Find where the given text appears and provide that cell's center as [x, y] coordinate. 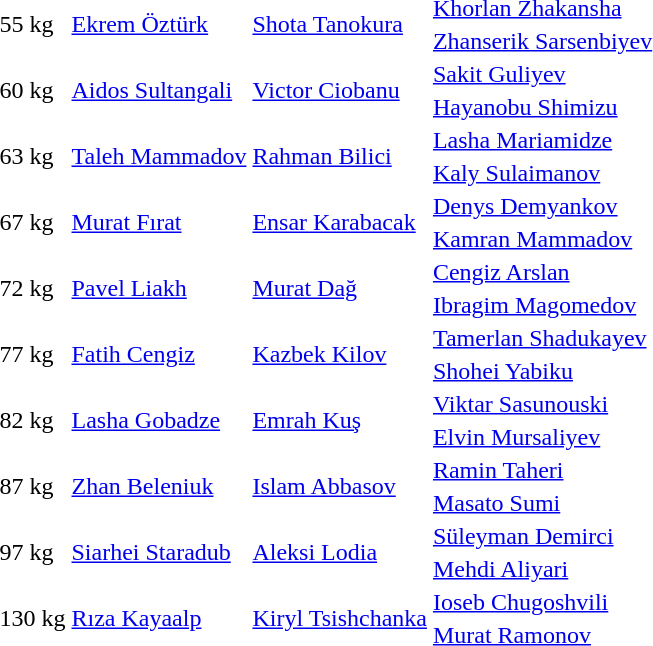
Pavel Liakh [159, 288]
Zhanserik Sarsenbiyev [542, 41]
Aleksi Lodia [340, 552]
Murat Fırat [159, 222]
Murat Dağ [340, 288]
Lasha Mariamidze [542, 140]
Rahman Bilici [340, 156]
Taleh Mammadov [159, 156]
Ibragim Magomedov [542, 305]
Zhan Beleniuk [159, 486]
Fatih Cengiz [159, 354]
Lasha Gobadze [159, 420]
Ensar Karabacak [340, 222]
Mehdi Aliyari [542, 569]
Shohei Yabiku [542, 371]
Viktar Sasunouski [542, 404]
Sakit Guliyev [542, 74]
Aidos Sultangali [159, 90]
Süleyman Demirci [542, 536]
Tamerlan Shadukayev [542, 338]
Islam Abbasov [340, 486]
Masato Sumi [542, 503]
Siarhei Staradub [159, 552]
Hayanobu Shimizu [542, 107]
Kazbek Kilov [340, 354]
Victor Ciobanu [340, 90]
Cengiz Arslan [542, 272]
Emrah Kuş [340, 420]
Kamran Mammadov [542, 239]
Elvin Mursaliyev [542, 437]
Kaly Sulaimanov [542, 173]
Ramin Taheri [542, 470]
Ioseb Chugoshvili [542, 602]
Denys Demyankov [542, 206]
